Return (X, Y) of the center of cell containing provided text 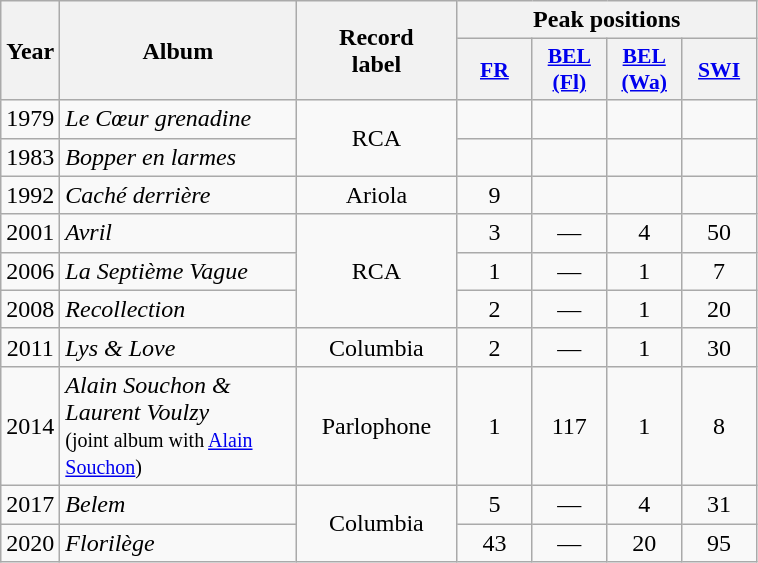
Recollection (178, 309)
SWI (720, 70)
117 (570, 426)
5 (494, 504)
1983 (30, 157)
2006 (30, 271)
Ariola (376, 195)
Alain Souchon & Laurent Voulzy (joint album with Alain Souchon) (178, 426)
Florilège (178, 543)
1979 (30, 119)
Avril (178, 233)
3 (494, 233)
BEL(Fl) (570, 70)
9 (494, 195)
2017 (30, 504)
Album (178, 50)
Le Cœur grenadine (178, 119)
FR (494, 70)
La Septième Vague (178, 271)
Recordlabel (376, 50)
31 (720, 504)
Caché derrière (178, 195)
50 (720, 233)
8 (720, 426)
2008 (30, 309)
1992 (30, 195)
Belem (178, 504)
95 (720, 543)
Year (30, 50)
Peak positions (607, 20)
2014 (30, 426)
BEL(Wa) (644, 70)
2020 (30, 543)
Parlophone (376, 426)
30 (720, 347)
Bopper en larmes (178, 157)
43 (494, 543)
2001 (30, 233)
Lys & Love (178, 347)
2011 (30, 347)
7 (720, 271)
